Extract the (x, y) coordinate from the center of the cell holding the provided text.  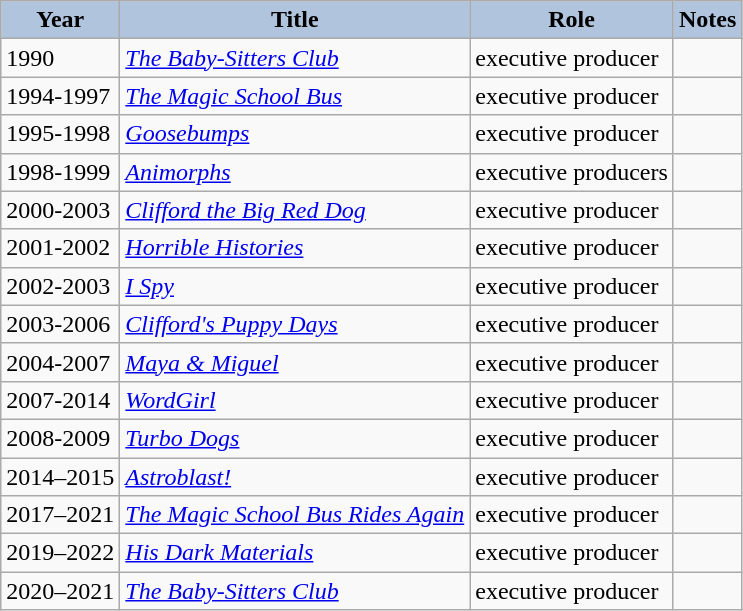
His Dark Materials (295, 553)
Role (572, 20)
Notes (707, 20)
Animorphs (295, 172)
The Magic School Bus (295, 96)
1994-1997 (60, 96)
2007-2014 (60, 400)
Title (295, 20)
1990 (60, 58)
WordGirl (295, 400)
2014–2015 (60, 477)
1998-1999 (60, 172)
Maya & Miguel (295, 362)
I Spy (295, 286)
Year (60, 20)
Turbo Dogs (295, 438)
2004-2007 (60, 362)
2020–2021 (60, 591)
2002-2003 (60, 286)
Goosebumps (295, 134)
Astroblast! (295, 477)
2019–2022 (60, 553)
2000-2003 (60, 210)
2003-2006 (60, 324)
2008-2009 (60, 438)
Horrible Histories (295, 248)
Clifford's Puppy Days (295, 324)
The Magic School Bus Rides Again (295, 515)
2017–2021 (60, 515)
Clifford the Big Red Dog (295, 210)
2001-2002 (60, 248)
1995-1998 (60, 134)
executive producers (572, 172)
